Output the (X, Y) coordinate of the center of the cell containing the given text.  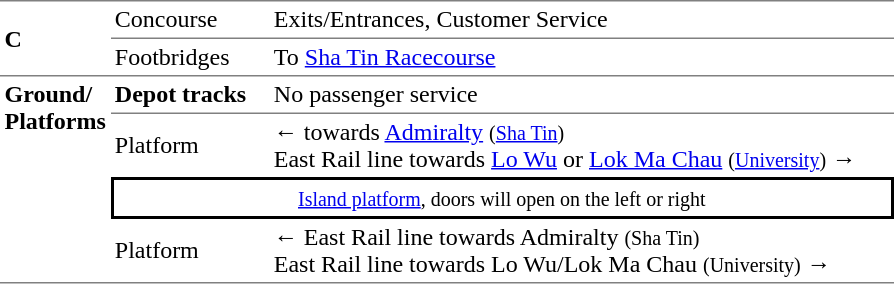
← East Rail line towards Admiralty (Sha Tin) East Rail line towards Lo Wu/Lok Ma Chau (University) → (581, 251)
← towards Admiralty (Sha Tin) East Rail line towards Lo Wu or Lok Ma Chau (University) → (581, 146)
Ground/Platforms (55, 180)
C (55, 38)
No passenger service (581, 95)
Island platform, doors will open on the left or right (502, 198)
To Sha Tin Racecourse (581, 58)
Exits/Entrances, Customer Service (581, 20)
Depot tracks (190, 95)
Footbridges (190, 58)
Concourse (190, 20)
